For the text-containing cell, return its midpoint in (x, y) coordinate format. 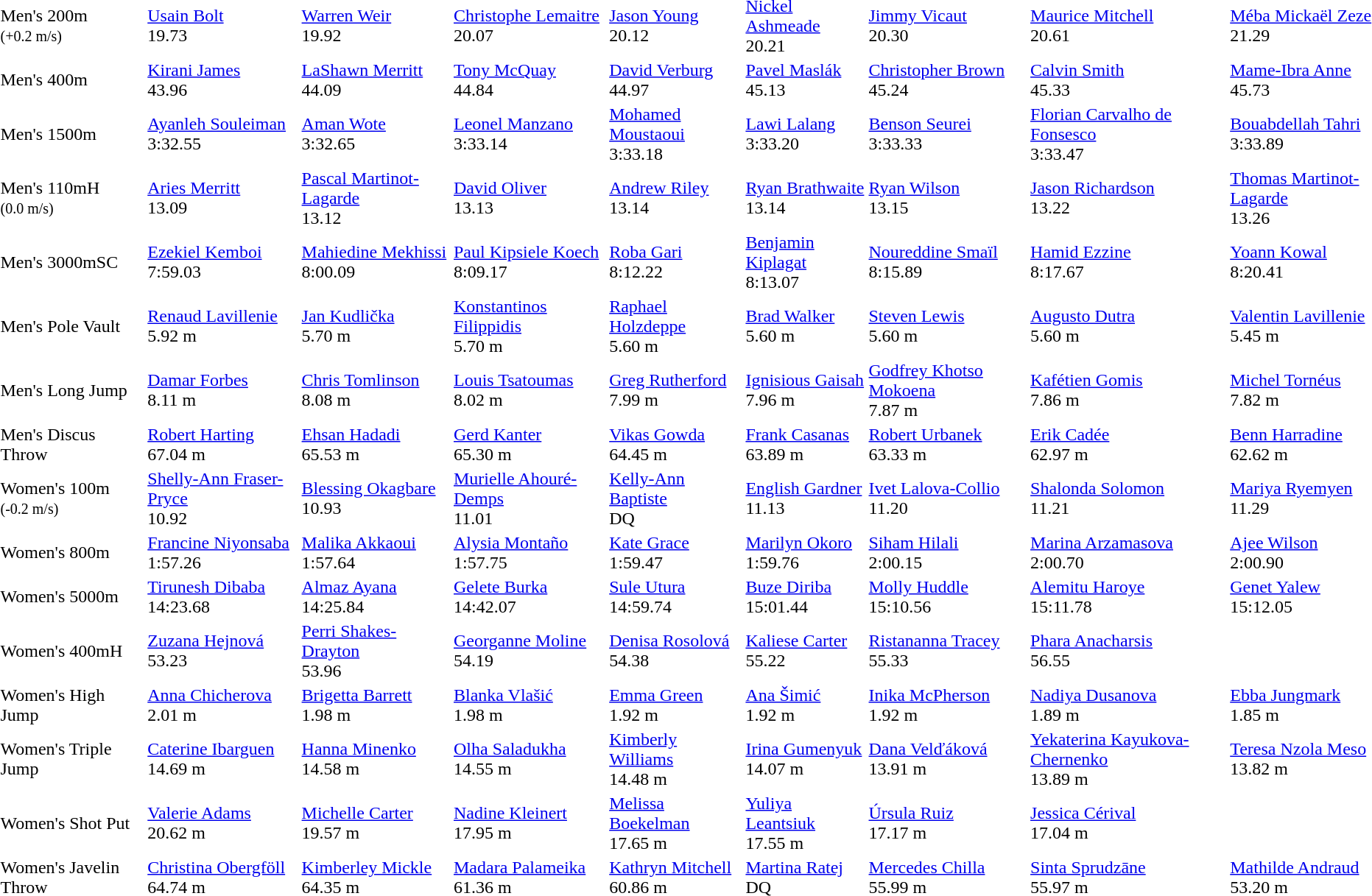
Godfrey Khotso Mokoena 7.87 m (947, 390)
Ana Šimić 1.92 m (805, 705)
Ezekiel Kemboi 7:59.03 (222, 262)
Almaz Ayana 14:25.84 (376, 596)
Raphael Holzdeppe 5.60 m (675, 326)
Kaliese Carter 55.22 (805, 651)
Benson Seurei 3:33.33 (947, 134)
Shelly-Ann Fraser-Pryce 10.92 (222, 498)
Blessing Okagbare 10.93 (376, 498)
Noureddine Smaïl 8:15.89 (947, 262)
Augusto Dutra 5.60 m (1128, 326)
Úrsula Ruiz 17.17 m (947, 823)
Kimberly Williams 14.48 m (675, 759)
Hanna Minenko 14.58 m (376, 759)
Murielle Ahouré-Demps 11.01 (530, 498)
Nadiya Dusanova 1.89 m (1128, 705)
Tirunesh Dibaba 14:23.68 (222, 596)
Alemitu Haroye 15:11.78 (1128, 596)
Chris Tomlinson 8.08 m (376, 390)
Caterine Ibarguen 14.69 m (222, 759)
Aman Wote 3:32.65 (376, 134)
Dana Velďáková 13.91 m (947, 759)
Emma Green 1.92 m (675, 705)
Siham Hilali 2:00.15 (947, 552)
Francine Niyonsaba 1:57.26 (222, 552)
Benjamin Kiplagat 8:13.07 (805, 262)
Damar Forbes 8.11 m (222, 390)
Molly Huddle 15:10.56 (947, 596)
Roba Gari 8:12.22 (675, 262)
Jason Richardson 13.22 (1128, 198)
Mahiedine Mekhissi 8:00.09 (376, 262)
Frank Casanas 63.89 m (805, 445)
Valerie Adams 20.62 m (222, 823)
Mohamed Moustaoui 3:33.18 (675, 134)
Perri Shakes-Drayton 53.96 (376, 651)
David Oliver 13.13 (530, 198)
LaShawn Merritt 44.09 (376, 80)
Irina Gumenyuk 14.07 m (805, 759)
Kafétien Gomis 7.86 m (1128, 390)
Ayanleh Souleiman 3:32.55 (222, 134)
Georganne Moline 54.19 (530, 651)
Sule Utura 14:59.74 (675, 596)
Denisa Rosolová 54.38 (675, 651)
Marina Arzamasova 2:00.70 (1128, 552)
Greg Rutherford 7.99 m (675, 390)
Yuliya Leantsiuk 17.55 m (805, 823)
Ryan Brathwaite 13.14 (805, 198)
Gelete Burka 14:42.07 (530, 596)
Nadine Kleinert 17.95 m (530, 823)
Brad Walker 5.60 m (805, 326)
Robert Urbanek 63.33 m (947, 445)
Brigetta Barrett 1.98 m (376, 705)
Jan Kudlička 5.70 m (376, 326)
Louis Tsatoumas 8.02 m (530, 390)
Ivet Lalova-Collio 11.20 (947, 498)
Phara Anacharsis 56.55 (1128, 651)
Inika McPherson 1.92 m (947, 705)
Robert Harting 67.04 m (222, 445)
Gerd Kanter 65.30 m (530, 445)
English Gardner 11.13 (805, 498)
Hamid Ezzine 8:17.67 (1128, 262)
Jessica Cérival 17.04 m (1128, 823)
Vikas Gowda 64.45 m (675, 445)
Kate Grace 1:59.47 (675, 552)
Malika Akkaoui 1:57.64 (376, 552)
Pascal Martinot-Lagarde 13.12 (376, 198)
Buze Diriba 15:01.44 (805, 596)
Zuzana Hejnová 53.23 (222, 651)
Ristananna Tracey 55.33 (947, 651)
Anna Chicherova 2.01 m (222, 705)
Aries Merritt 13.09 (222, 198)
Leonel Manzano 3:33.14 (530, 134)
Tony McQuay 44.84 (530, 80)
Andrew Riley 13.14 (675, 198)
Melissa Boekelman 17.65 m (675, 823)
Florian Carvalho de Fonsesco 3:33.47 (1128, 134)
Renaud Lavillenie 5.92 m (222, 326)
Paul Kipsiele Koech 8:09.17 (530, 262)
Ryan Wilson 13.15 (947, 198)
Ignisious Gaisah 7.96 m (805, 390)
Pavel Maslák 45.13 (805, 80)
Alysia Montaño 1:57.75 (530, 552)
Ehsan Hadadi 65.53 m (376, 445)
Erik Cadée 62.97 m (1128, 445)
Olha Saladukha 14.55 m (530, 759)
Marilyn Okoro 1:59.76 (805, 552)
Blanka Vlašić 1.98 m (530, 705)
Yekaterina Kayukova-Chernenko 13.89 m (1128, 759)
Christopher Brown 45.24 (947, 80)
Steven Lewis 5.60 m (947, 326)
Konstantinos Filippidis 5.70 m (530, 326)
Kirani James 43.96 (222, 80)
Kelly-Ann Baptiste DQ (675, 498)
Shalonda Solomon 11.21 (1128, 498)
David Verburg 44.97 (675, 80)
Lawi Lalang 3:33.20 (805, 134)
Calvin Smith 45.33 (1128, 80)
Michelle Carter 19.57 m (376, 823)
